Extract the (x, y) coordinate from the center of the cell holding the provided text.  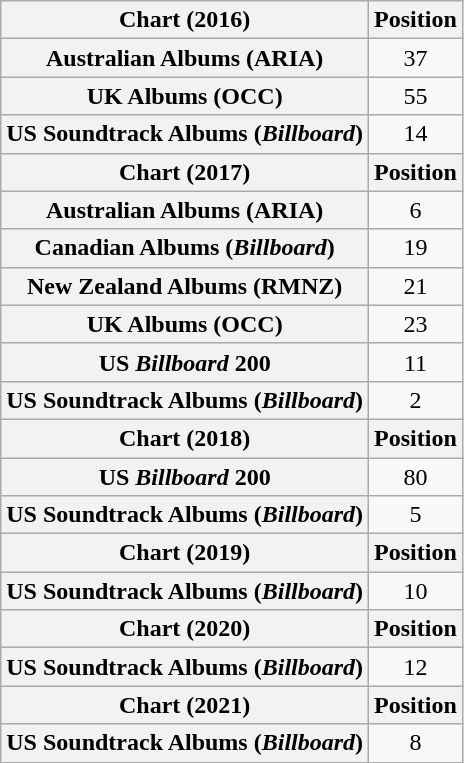
80 (416, 477)
11 (416, 362)
10 (416, 591)
23 (416, 324)
55 (416, 96)
Chart (2017) (185, 172)
Chart (2021) (185, 705)
Chart (2019) (185, 553)
21 (416, 286)
Chart (2016) (185, 20)
14 (416, 134)
6 (416, 210)
19 (416, 248)
Canadian Albums (Billboard) (185, 248)
12 (416, 667)
8 (416, 743)
5 (416, 515)
Chart (2020) (185, 629)
37 (416, 58)
2 (416, 400)
Chart (2018) (185, 438)
New Zealand Albums (RMNZ) (185, 286)
